Detect which cell encompasses the target text, then output its [x, y] center coordinate. 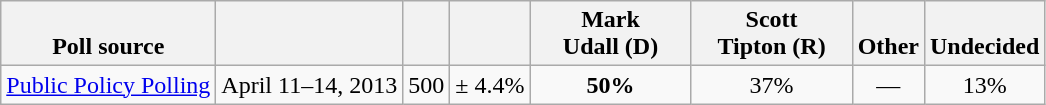
MarkUdall (D) [610, 34]
13% [984, 85]
± 4.4% [490, 85]
Other [888, 34]
Public Policy Polling [108, 85]
April 11–14, 2013 [310, 85]
Poll source [108, 34]
37% [772, 85]
50% [610, 85]
500 [426, 85]
ScottTipton (R) [772, 34]
— [888, 85]
Undecided [984, 34]
